Extract the [X, Y] coordinate from the center of the cell holding the provided text.  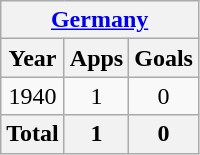
Total [33, 134]
Year [33, 58]
Goals [164, 58]
Germany [100, 20]
Apps [96, 58]
1940 [33, 96]
